Detect which cell encompasses the target text, then output its (x, y) center coordinate. 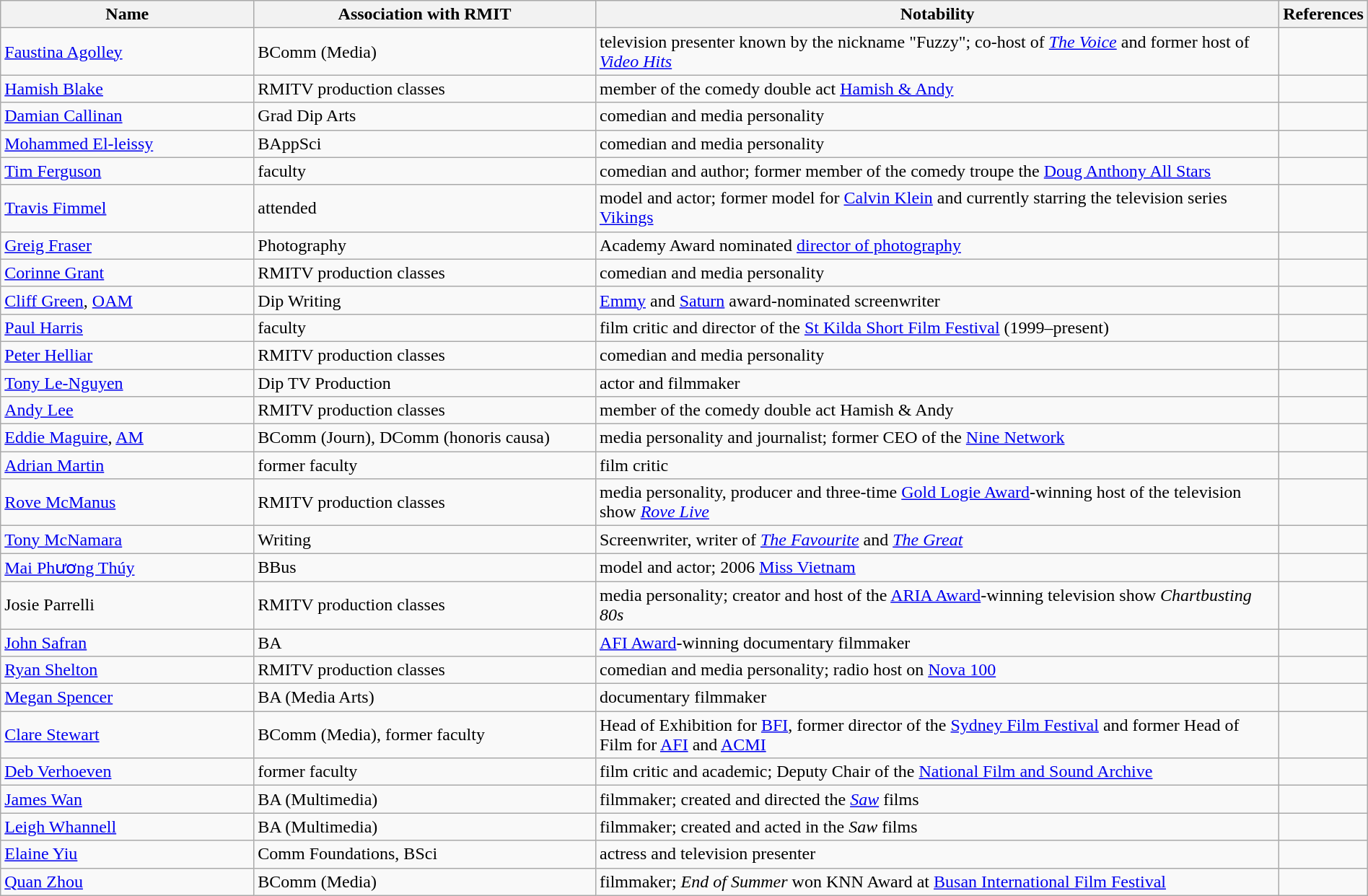
comedian and media personality; radio host on Nova 100 (937, 670)
Cliff Green, OAM (127, 300)
actress and television presenter (937, 854)
Elaine Yiu (127, 854)
Comm Foundations, BSci (425, 854)
Peter Helliar (127, 355)
Mohammed El-leissy (127, 144)
Academy Award nominated director of photography (937, 245)
Corinne Grant (127, 273)
Name (127, 14)
media personality; creator and host of the ARIA Award-winning television show Chartbusting 80s (937, 605)
Josie Parrelli (127, 605)
filmmaker; created and acted in the Saw films (937, 827)
Dip Writing (425, 300)
documentary filmmaker (937, 698)
actor and filmmaker (937, 383)
Quan Zhou (127, 882)
model and actor; 2006 Miss Vietnam (937, 568)
film critic and academic; Deputy Chair of the National Film and Sound Archive (937, 772)
Emmy and Saturn award-nominated screenwriter (937, 300)
BBus (425, 568)
Association with RMIT (425, 14)
BA (425, 643)
Head of Exhibition for BFI, former director of the Sydney Film Festival and former Head of Film for AFI and ACMI (937, 734)
Deb Verhoeven (127, 772)
Damian Callinan (127, 116)
Tony Le-Nguyen (127, 383)
television presenter known by the nickname "Fuzzy"; co-host of The Voice and former host of Video Hits (937, 52)
Paul Harris (127, 328)
Faustina Agolley (127, 52)
film critic and director of the St Kilda Short Film Festival (1999–present) (937, 328)
Megan Spencer (127, 698)
BComm (Media), former faculty (425, 734)
attended (425, 208)
Clare Stewart (127, 734)
Andy Lee (127, 410)
Ryan Shelton (127, 670)
film critic (937, 465)
model and actor; former model for Calvin Klein and currently starring the television series Vikings (937, 208)
BA (Media Arts) (425, 698)
AFI Award-winning documentary filmmaker (937, 643)
media personality and journalist; former CEO of the Nine Network (937, 438)
BComm (Journ), DComm (honoris causa) (425, 438)
Photography (425, 245)
Grad Dip Arts (425, 116)
Adrian Martin (127, 465)
media personality, producer and three-time Gold Logie Award-winning host of the television show Rove Live (937, 502)
filmmaker; End of Summer won KNN Award at Busan International Film Festival (937, 882)
Rove McManus (127, 502)
Travis Fimmel (127, 208)
Tony McNamara (127, 540)
Dip TV Production (425, 383)
Leigh Whannell (127, 827)
filmmaker; created and directed the Saw films (937, 799)
James Wan (127, 799)
Mai Phương Thúy (127, 568)
Notability (937, 14)
BAppSci (425, 144)
Tim Ferguson (127, 171)
John Safran (127, 643)
comedian and author; former member of the comedy troupe the Doug Anthony All Stars (937, 171)
Eddie Maguire, AM (127, 438)
Screenwriter, writer of The Favourite and The Great (937, 540)
Writing (425, 540)
Hamish Blake (127, 89)
Greig Fraser (127, 245)
References (1323, 14)
